Identify which cell holds the provided text, then report its [X, Y] central coordinate. 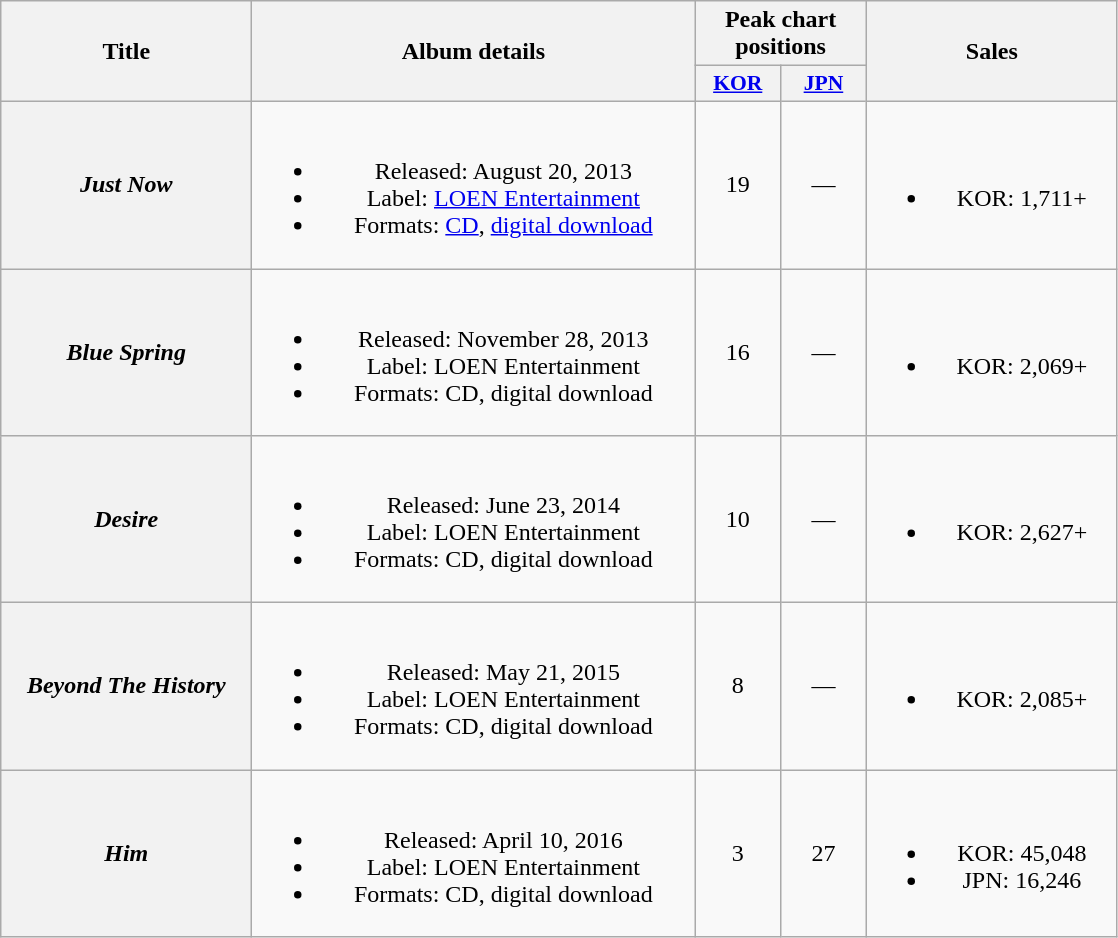
Blue Spring [126, 352]
Released: May 21, 2015Label: LOEN EntertainmentFormats: CD, digital download [474, 686]
Desire [126, 520]
Him [126, 854]
3 [738, 854]
Released: June 23, 2014Label: LOEN EntertainmentFormats: CD, digital download [474, 520]
KOR: 2,085+ [992, 686]
Title [126, 52]
Sales [992, 52]
JPN [824, 84]
KOR [738, 84]
Peak chart positions [780, 34]
27 [824, 854]
Album details [474, 52]
19 [738, 184]
KOR: 45,048JPN: 16,246 [992, 854]
16 [738, 352]
KOR: 2,627+ [992, 520]
Beyond The History [126, 686]
10 [738, 520]
Released: November 28, 2013Label: LOEN EntertainmentFormats: CD, digital download [474, 352]
8 [738, 686]
Released: April 10, 2016Label: LOEN EntertainmentFormats: CD, digital download [474, 854]
Released: August 20, 2013Label: LOEN EntertainmentFormats: CD, digital download [474, 184]
KOR: 2,069+ [992, 352]
Just Now [126, 184]
KOR: 1,711+ [992, 184]
